For the text-containing cell, return its midpoint in (x, y) coordinate format. 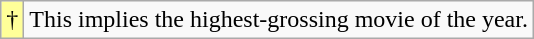
† (12, 20)
This implies the highest-grossing movie of the year. (279, 20)
